Pinpoint the cell where the given text exists, returning its (x, y) midpoint coordinate. 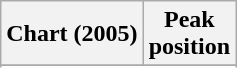
Peakposition (189, 34)
Chart (2005) (72, 34)
